Return [X, Y] of the center of cell containing provided text 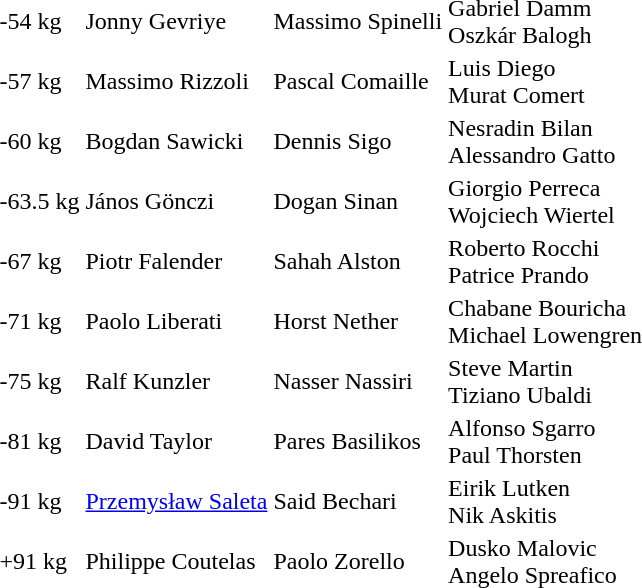
David Taylor [176, 442]
Dennis Sigo [358, 142]
Said Bechari [358, 502]
Piotr Falender [176, 262]
Sahah Alston [358, 262]
Massimo Rizzoli [176, 82]
Horst Nether [358, 322]
Ralf Kunzler [176, 382]
Paolo Liberati [176, 322]
Nasser Nassiri [358, 382]
Pascal Comaille [358, 82]
Przemysław Saleta [176, 502]
János Gönczi [176, 202]
Pares Basilikos [358, 442]
Bogdan Sawicki [176, 142]
Dogan Sinan [358, 202]
